From the cell containing the given text, extract its center point as [x, y] coordinate. 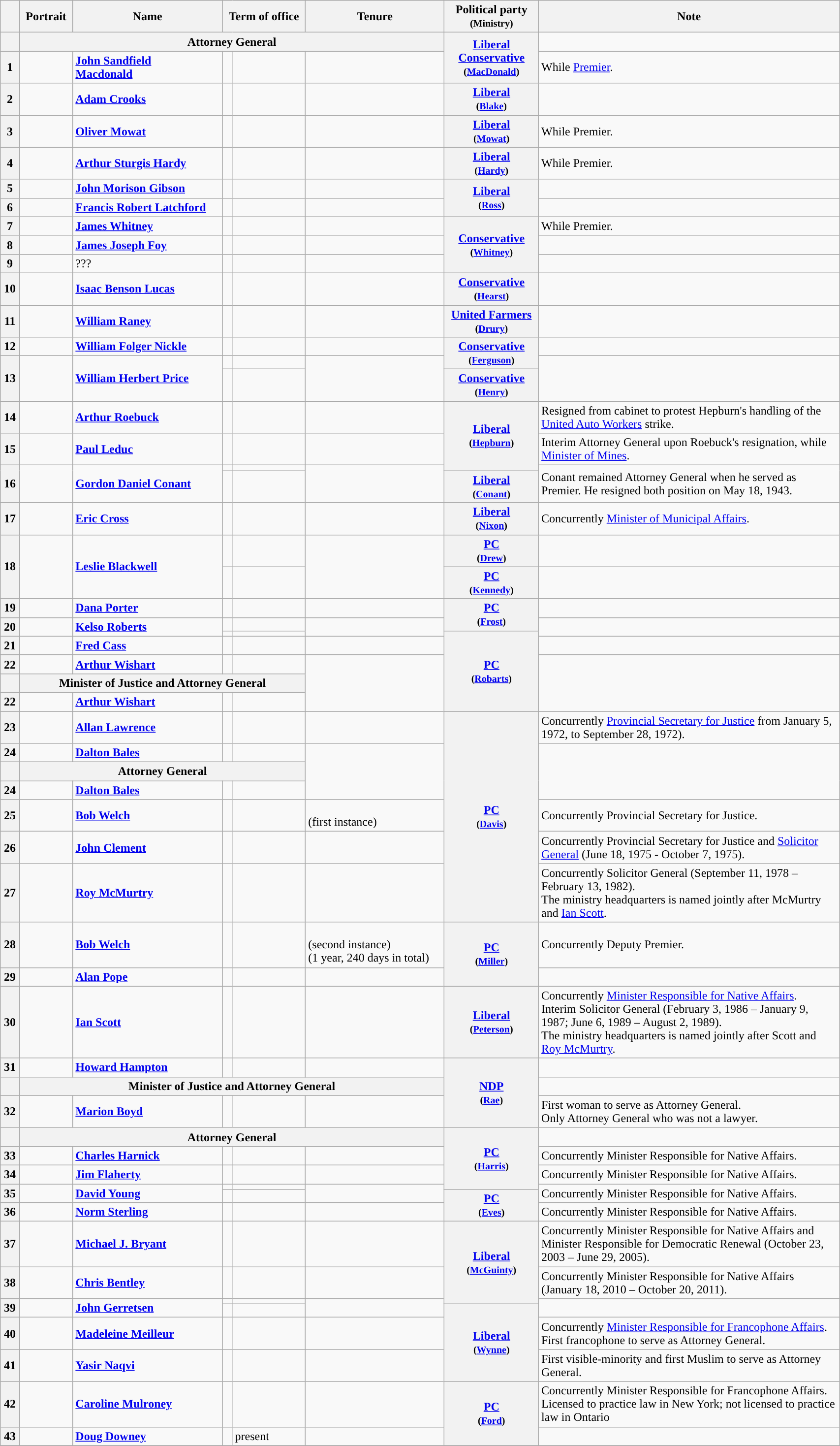
Adam Crooks [148, 99]
PC(Eves) [492, 1205]
Liberal(McGuinty) [492, 1263]
27 [10, 893]
(first instance) [375, 815]
Concurrently Deputy Premier. [689, 945]
Dana Porter [148, 608]
5 [10, 189]
15 [10, 449]
Liberal(Hepburn) [492, 436]
11 [10, 321]
13 [10, 379]
28 [10, 945]
John Morison Gibson [148, 189]
Concurrently Minister Responsible for Francophone Affairs. Licensed to practice law in New York; not licensed to practice law in Ontario [689, 1404]
Arthur Roebuck [148, 418]
26 [10, 848]
43 [10, 1436]
Isaac Benson Lucas [148, 289]
Concurrently Minister Responsible for Native Affairs and Minister Responsible for Democratic Renewal (October 23, 2003 – June 29, 2005). [689, 1244]
Yasir Naqvi [148, 1366]
Michael J. Bryant [148, 1244]
Oliver Mowat [148, 131]
Concurrently Solicitor General (September 11, 1978 – February 13, 1982). The ministry headquarters is named jointly after McMurtry and Ian Scott. [689, 893]
NDP(Rae) [492, 1093]
Conservative(Whitney) [492, 245]
PC(Miller) [492, 954]
Liberal(Hardy) [492, 163]
Concurrently Minister of Municipal Affairs. [689, 519]
James Joseph Foy [148, 245]
William Herbert Price [148, 379]
32 [10, 1112]
7 [10, 226]
Interim Attorney General upon Roebuck's resignation, while Minister of Mines. [689, 449]
2 [10, 99]
Roy McMurtry [148, 893]
Charles Harnick [148, 1156]
Concurrently Minister Responsible for Native Affairs (January 18, 2010 – October 20, 2011). [689, 1283]
Doug Downey [148, 1436]
John Sandfield Macdonald [148, 67]
William Folger Nickle [148, 347]
Francis Robert Latchford [148, 207]
Eric Cross [148, 519]
42 [10, 1404]
18 [10, 567]
Liberal(Blake) [492, 99]
William Raney [148, 321]
Liberal(Peterson) [492, 1022]
Conservative(Ferguson) [492, 353]
Liberal(Nixon) [492, 519]
41 [10, 1366]
Concurrently Provincial Secretary for Justice from January 5, 1972, to September 28, 1972). [689, 727]
Conant remained Attorney General when he served as Premier. He resigned both position on May 18, 1943. [689, 484]
25 [10, 815]
Ian Scott [148, 1022]
31 [10, 1067]
16 [10, 484]
Leslie Blackwell [148, 567]
8 [10, 245]
Caroline Mulroney [148, 1404]
Note [689, 17]
Conservative(Hearst) [492, 289]
John Gerretsen [148, 1308]
PC(Drew) [492, 550]
LiberalConservative(MacDonald) [492, 58]
Tenure [375, 17]
John Clement [148, 848]
33 [10, 1156]
present [269, 1436]
Alan Pope [148, 977]
David Young [148, 1193]
Paul Leduc [148, 449]
Gordon Daniel Conant [148, 484]
Concurrently Provincial Secretary for Justice. [689, 815]
Liberal(Conant) [492, 486]
First woman to serve as Attorney General. Only Attorney General who was not a lawyer. [689, 1112]
23 [10, 727]
21 [10, 645]
4 [10, 163]
1 [10, 67]
PC(Davis) [492, 816]
37 [10, 1244]
38 [10, 1283]
Norm Sterling [148, 1212]
Kelso Roberts [148, 627]
34 [10, 1174]
Marion Boyd [148, 1112]
Resigned from cabinet to protest Hepburn's handling of the United Auto Workers strike. [689, 418]
Term of office [264, 17]
Conservative(Henry) [492, 385]
20 [10, 627]
Liberal(Mowat) [492, 131]
PC(Robarts) [492, 671]
Concurrently Provincial Secretary for Justice and Solicitor General (June 18, 1975 - October 7, 1975). [689, 848]
3 [10, 131]
Chris Bentley [148, 1283]
Arthur Sturgis Hardy [148, 163]
First visible-minority and first Muslim to serve as Attorney General. [689, 1366]
39 [10, 1308]
PC(Ford) [492, 1414]
17 [10, 519]
12 [10, 347]
14 [10, 418]
Portrait [46, 17]
40 [10, 1333]
36 [10, 1212]
Liberal(Wynne) [492, 1343]
9 [10, 263]
PC(Kennedy) [492, 583]
Fred Cass [148, 645]
Concurrently Minister Responsible for Francophone Affairs. First francophone to serve as Attorney General. [689, 1333]
Madeleine Meilleur [148, 1333]
10 [10, 289]
Name [148, 17]
Howard Hampton [148, 1067]
PC(Frost) [492, 614]
35 [10, 1193]
30 [10, 1022]
19 [10, 608]
Jim Flaherty [148, 1174]
29 [10, 977]
Allan Lawrence [148, 727]
Liberal(Ross) [492, 198]
Political party(Ministry) [492, 17]
6 [10, 207]
James Whitney [148, 226]
(second instance)(1 year, 240 days in total) [375, 945]
United Farmers(Drury) [492, 321]
PC(Harris) [492, 1158]
??? [148, 263]
